From the cell containing the given text, extract its center point as (X, Y) coordinate. 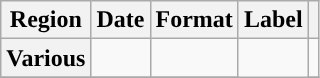
Region (46, 20)
Date (120, 20)
Various (46, 58)
Format (194, 20)
Label (273, 20)
